Detect which cell encompasses the target text, then output its [X, Y] center coordinate. 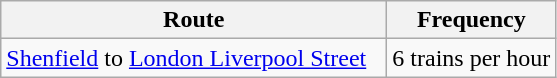
Route [194, 20]
6 trains per hour [472, 58]
Shenfield to London Liverpool Street [194, 58]
Frequency [472, 20]
